Return the [x, y] coordinate for the center point of the cell that contains the specified text.  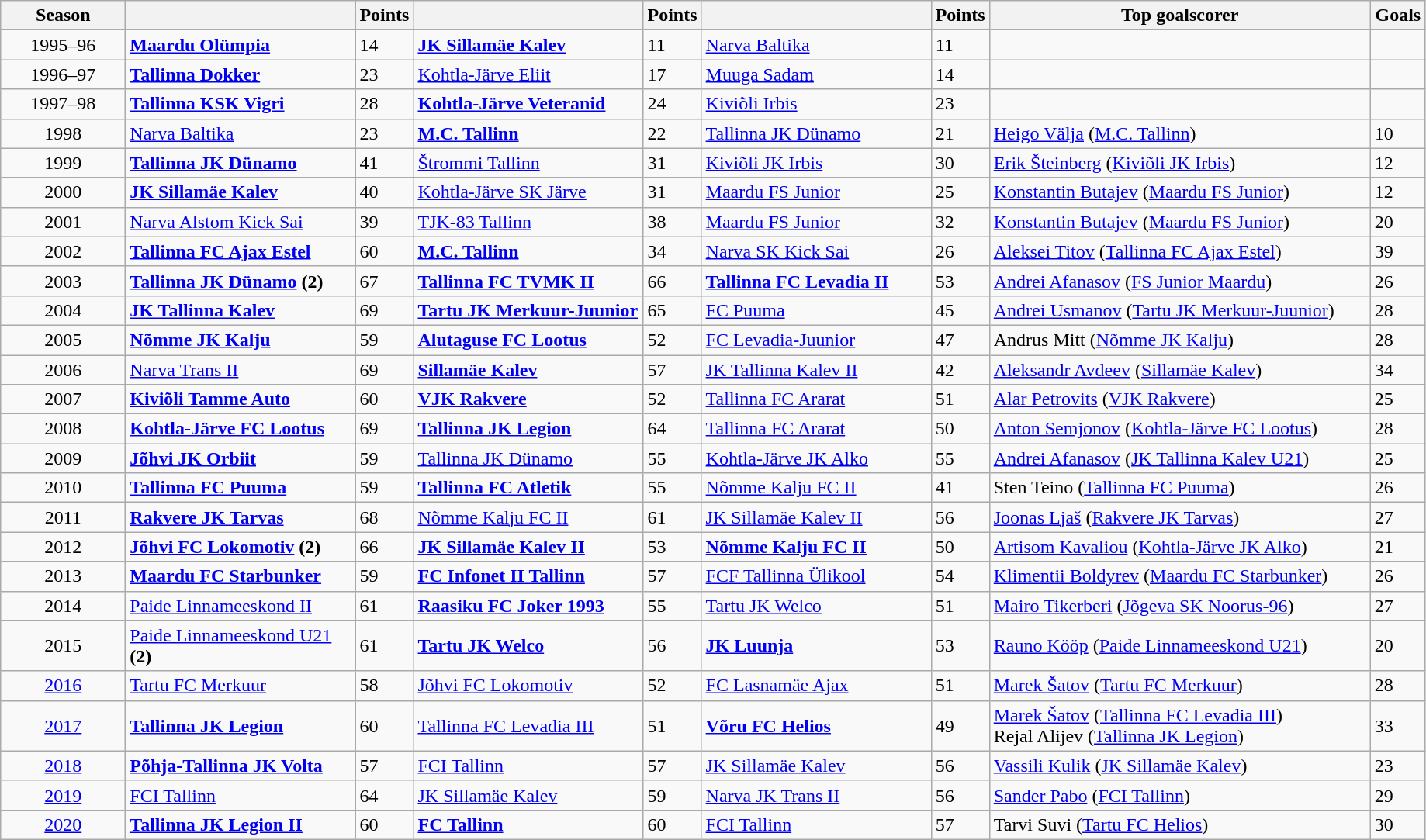
Erik Šteinberg (Kiviõli JK Irbis) [1179, 163]
Sten Teino (Tallinna FC Puuma) [1179, 488]
Alutaguse FC Lootus [528, 340]
Štrommi Tallinn [528, 163]
32 [960, 222]
Raasiku FC Joker 1993 [528, 606]
45 [960, 310]
2007 [64, 399]
Goals [1398, 16]
Artisom Kavaliou (Kohtla-Järve JK Alko) [1179, 547]
Tallinna JK Legion II [241, 824]
Tallinna FC Puuma [241, 488]
JK Tallinna Kalev [241, 310]
Tartu JK Merkuur-Juunior [528, 310]
Kohtla-Järve Eliit [528, 74]
17 [672, 74]
Paide Linnameeskond II [241, 606]
Jõhvi FC Lokomotiv [528, 686]
2002 [64, 251]
2020 [64, 824]
1996–97 [64, 74]
2000 [64, 192]
Tallinna FC Atletik [528, 488]
22 [672, 133]
Tallinna KSK Vigri [241, 104]
Narva JK Trans II [816, 795]
38 [672, 222]
Anton Semjonov (Kohtla-Järve FC Lootus) [1179, 429]
Paide Linnameeskond U21 (2) [241, 645]
Aleksandr Avdeev (Sillamäe Kalev) [1179, 370]
Alar Petrovits (VJK Rakvere) [1179, 399]
JK Tallinna Kalev II [816, 370]
2011 [64, 517]
42 [960, 370]
40 [385, 192]
Klimentii Boldyrev (Maardu FC Starbunker) [1179, 576]
FC Infonet II Tallinn [528, 576]
47 [960, 340]
Kiviõli Tamme Auto [241, 399]
2003 [64, 281]
VJK Rakvere [528, 399]
Muuga Sadam [816, 74]
1997–98 [64, 104]
Tallinna Dokker [241, 74]
2005 [64, 340]
24 [672, 104]
Aleksei Titov (Tallinna FC Ajax Estel) [1179, 251]
Tallinna FC Levadia III [528, 726]
Narva Trans II [241, 370]
Nõmme JK Kalju [241, 340]
67 [385, 281]
2017 [64, 726]
Kiviõli JK Irbis [816, 163]
2012 [64, 547]
Marek Šatov (Tartu FC Merkuur) [1179, 686]
FC Tallinn [528, 824]
2009 [64, 458]
2008 [64, 429]
Sander Pabo (FCI Tallinn) [1179, 795]
Top goalscorer [1179, 16]
Tallinna JK Dünamo (2) [241, 281]
Põhja-Tallinna JK Volta [241, 766]
Narva Alstom Kick Sai [241, 222]
Tallinna FC TVMK II [528, 281]
Tarvi Suvi (Tartu FC Helios) [1179, 824]
JK Luunja [816, 645]
2006 [64, 370]
2013 [64, 576]
Maardu FC Starbunker [241, 576]
2018 [64, 766]
TJK-83 Tallinn [528, 222]
FCF Tallinna Ülikool [816, 576]
1995–96 [64, 45]
Vassili Kulik (JK Sillamäe Kalev) [1179, 766]
65 [672, 310]
49 [960, 726]
1999 [64, 163]
Tallinna FC Ajax Estel [241, 251]
58 [385, 686]
Rauno Kööp (Paide Linnameeskond U21) [1179, 645]
FC Lasnamäe Ajax [816, 686]
Season [64, 16]
Sillamäe Kalev [528, 370]
Jõhvi FC Lokomotiv (2) [241, 547]
FC Levadia-Juunior [816, 340]
Heigo Välja (M.C. Tallinn) [1179, 133]
29 [1398, 795]
Marek Šatov (Tallinna FC Levadia III) Rejal Alijev (Tallinna JK Legion) [1179, 726]
2001 [64, 222]
Narva SK Kick Sai [816, 251]
2015 [64, 645]
Võru FC Helios [816, 726]
Joonas Ljaš (Rakvere JK Tarvas) [1179, 517]
Tallinna FC Levadia II [816, 281]
2016 [64, 686]
Kohtla-Järve FC Lootus [241, 429]
Mairo Tikerberi (Jõgeva SK Noorus-96) [1179, 606]
1998 [64, 133]
68 [385, 517]
10 [1398, 133]
Andrei Afanasov (JK Tallinna Kalev U21) [1179, 458]
2014 [64, 606]
Andrei Usmanov (Tartu JK Merkuur-Juunior) [1179, 310]
2010 [64, 488]
33 [1398, 726]
2004 [64, 310]
Andrus Mitt (Nõmme JK Kalju) [1179, 340]
Rakvere JK Tarvas [241, 517]
Andrei Afanasov (FS Junior Maardu) [1179, 281]
Kohtla-Järve JK Alko [816, 458]
2019 [64, 795]
Kohtla-Järve Veteranid [528, 104]
54 [960, 576]
Maardu Olümpia [241, 45]
Kohtla-Järve SK Järve [528, 192]
Jõhvi JK Orbiit [241, 458]
FC Puuma [816, 310]
Kiviõli Irbis [816, 104]
Tartu FC Merkuur [241, 686]
